Provide the [x, y] coordinate of the cell's center where the given text is located.  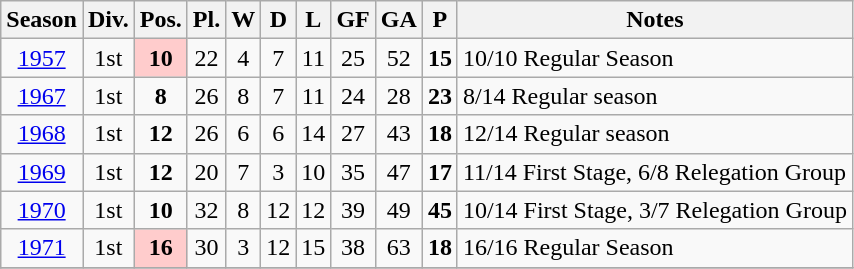
39 [353, 210]
12/14 Regular season [654, 134]
22 [206, 58]
20 [206, 172]
1969 [42, 172]
30 [206, 248]
Season [42, 20]
16 [160, 248]
16/16 Regular Season [654, 248]
1970 [42, 210]
52 [398, 58]
43 [398, 134]
GA [398, 20]
L [314, 20]
10/14 First Stage, 3/7 Relegation Group [654, 210]
17 [440, 172]
35 [353, 172]
23 [440, 96]
D [278, 20]
W [244, 20]
Pl. [206, 20]
14 [314, 134]
11/14 First Stage, 6/8 Relegation Group [654, 172]
10/10 Regular Season [654, 58]
63 [398, 248]
25 [353, 58]
27 [353, 134]
1967 [42, 96]
Notes [654, 20]
47 [398, 172]
38 [353, 248]
GF [353, 20]
45 [440, 210]
Div. [108, 20]
4 [244, 58]
P [440, 20]
49 [398, 210]
28 [398, 96]
1968 [42, 134]
Pos. [160, 20]
24 [353, 96]
32 [206, 210]
8/14 Regular season [654, 96]
1957 [42, 58]
1971 [42, 248]
